Identify which cell holds the provided text, then report its [X, Y] central coordinate. 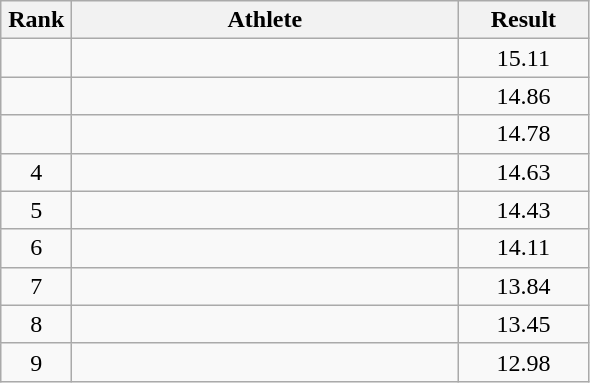
12.98 [524, 362]
4 [36, 172]
Athlete [265, 20]
9 [36, 362]
13.45 [524, 324]
Result [524, 20]
13.84 [524, 286]
14.11 [524, 248]
6 [36, 248]
14.78 [524, 134]
7 [36, 286]
Rank [36, 20]
14.86 [524, 96]
15.11 [524, 58]
14.63 [524, 172]
14.43 [524, 210]
8 [36, 324]
5 [36, 210]
